Scan for the cell matching the given text and deliver its [X, Y] coordinate at center. 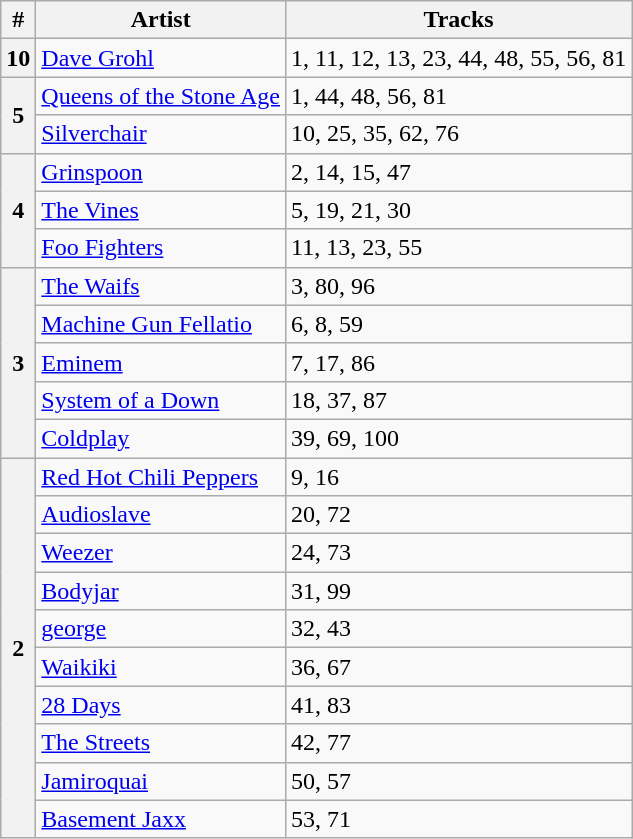
System of a Down [161, 400]
18, 37, 87 [458, 400]
6, 8, 59 [458, 324]
28 Days [161, 705]
24, 73 [458, 553]
Coldplay [161, 438]
1, 44, 48, 56, 81 [458, 96]
Machine Gun Fellatio [161, 324]
The Vines [161, 210]
Weezer [161, 553]
2, 14, 15, 47 [458, 172]
Audioslave [161, 515]
Eminem [161, 362]
10, 25, 35, 62, 76 [458, 134]
Dave Grohl [161, 58]
Silverchair [161, 134]
Jamiroquai [161, 781]
Grinspoon [161, 172]
5 [18, 115]
2 [18, 648]
39, 69, 100 [458, 438]
Queens of the Stone Age [161, 96]
The Waifs [161, 286]
3, 80, 96 [458, 286]
3 [18, 362]
42, 77 [458, 743]
36, 67 [458, 667]
Waikiki [161, 667]
10 [18, 58]
Bodyjar [161, 591]
george [161, 629]
53, 71 [458, 819]
Tracks [458, 20]
41, 83 [458, 705]
5, 19, 21, 30 [458, 210]
Foo Fighters [161, 248]
20, 72 [458, 515]
4 [18, 210]
7, 17, 86 [458, 362]
50, 57 [458, 781]
9, 16 [458, 477]
32, 43 [458, 629]
Artist [161, 20]
31, 99 [458, 591]
1, 11, 12, 13, 23, 44, 48, 55, 56, 81 [458, 58]
# [18, 20]
The Streets [161, 743]
Basement Jaxx [161, 819]
Red Hot Chili Peppers [161, 477]
11, 13, 23, 55 [458, 248]
